For the text-containing cell, return its midpoint in [X, Y] coordinate format. 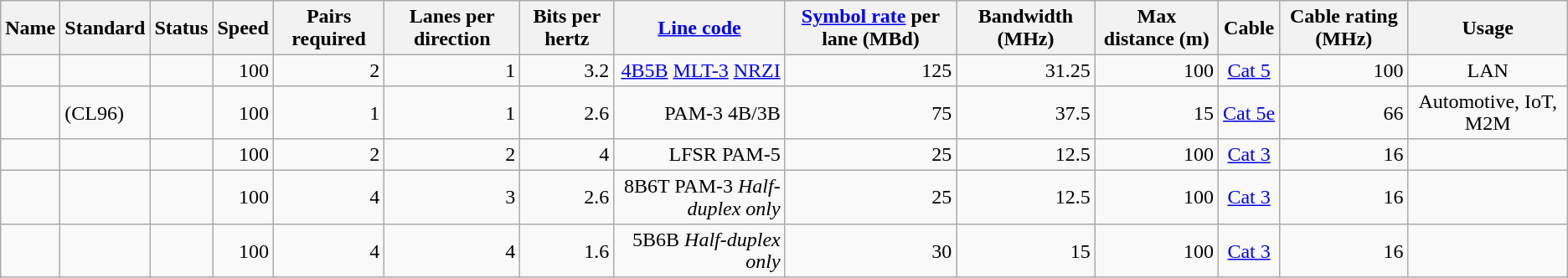
30 [871, 250]
4B5B MLT-3 NRZI [699, 70]
1.6 [567, 250]
(CL96) [106, 112]
Status [181, 28]
66 [1344, 112]
Cat 5e [1250, 112]
Usage [1488, 28]
37.5 [1025, 112]
3 [452, 197]
Standard [106, 28]
Cable [1250, 28]
Bandwidth (MHz) [1025, 28]
125 [871, 70]
3.2 [567, 70]
LAN [1488, 70]
8B6T PAM-3 Half-duplex only [699, 197]
Line code [699, 28]
Cat 5 [1250, 70]
Lanes per direction [452, 28]
PAM-3 4B/3B [699, 112]
Bits per hertz [567, 28]
5B6B Half-duplex only [699, 250]
Name [30, 28]
75 [871, 112]
31.25 [1025, 70]
Max distance (m) [1156, 28]
Cable rating (MHz) [1344, 28]
LFSR PAM-5 [699, 154]
Pairs required [328, 28]
Automotive, IoT, M2M [1488, 112]
Speed [243, 28]
Symbol rate per lane (MBd) [871, 28]
